Locate the cell with the specified text and output its (X, Y) center coordinate. 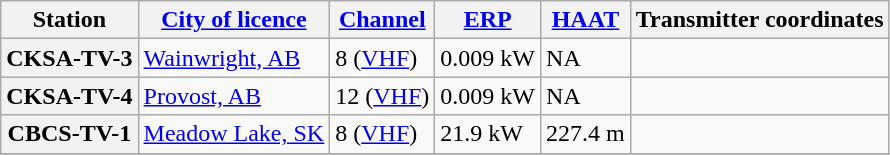
CKSA-TV-4 (70, 96)
Provost, AB (234, 96)
City of licence (234, 20)
Transmitter coordinates (760, 20)
Channel (382, 20)
HAAT (586, 20)
21.9 kW (488, 134)
12 (VHF) (382, 96)
ERP (488, 20)
CKSA-TV-3 (70, 58)
CBCS-TV-1 (70, 134)
Station (70, 20)
Meadow Lake, SK (234, 134)
Wainwright, AB (234, 58)
227.4 m (586, 134)
